Identify which cell holds the provided text, then report its [X, Y] central coordinate. 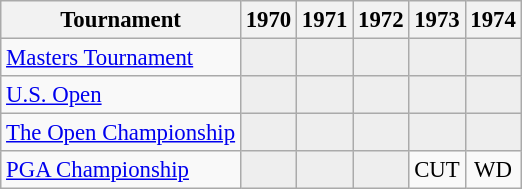
1973 [437, 20]
WD [493, 170]
The Open Championship [121, 133]
Masters Tournament [121, 58]
1972 [381, 20]
PGA Championship [121, 170]
1971 [325, 20]
U.S. Open [121, 95]
1974 [493, 20]
Tournament [121, 20]
CUT [437, 170]
1970 [268, 20]
